Search for the cell housing the specified text and yield its (x, y) center coordinate. 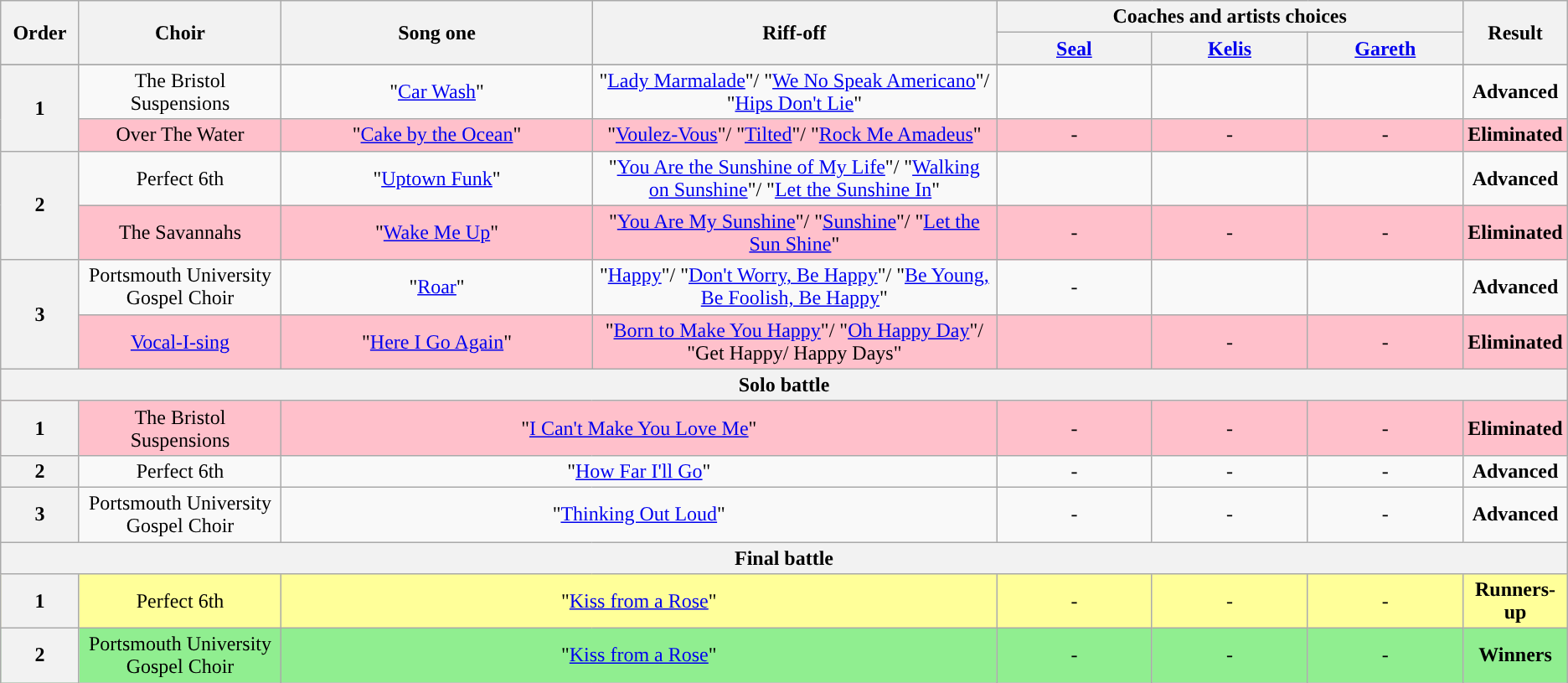
Order (40, 33)
Result (1515, 33)
"Happy"/ "Don't Worry, Be Happy"/ "Be Young, Be Foolish, Be Happy" (794, 287)
Winners (1515, 655)
"Cake by the Ocean" (437, 135)
"Born to Make You Happy"/ "Oh Happy Day"/ "Get Happy/ Happy Days" (794, 342)
"Here I Go Again" (437, 342)
The Savannahs (180, 233)
"Voulez-Vous"/ "Tilted"/ "Rock Me Amadeus" (794, 135)
"Thinking Out Loud" (639, 515)
Kelis (1230, 49)
Song one (437, 33)
Runners-up (1515, 602)
"Uptown Funk" (437, 178)
Choir (180, 33)
"Lady Marmalade"/ "We No Speak Americano"/ "Hips Don't Lie" (794, 92)
Final battle (784, 557)
Coaches and artists choices (1230, 17)
Vocal-I-sing (180, 342)
Seal (1075, 49)
Riff-off (794, 33)
"Car Wash" (437, 92)
"Wake Me Up" (437, 233)
"You Are My Sunshine"/ "Sunshine"/ "Let the Sun Shine" (794, 233)
"How Far I'll Go" (639, 471)
"Roar" (437, 287)
Gareth (1385, 49)
Solo battle (784, 385)
"You Are the Sunshine of My Life"/ "Walking on Sunshine"/ "Let the Sunshine In" (794, 178)
"I Can't Make You Love Me" (639, 427)
Over The Water (180, 135)
